Capture the cell that displays the provided text and extract its [x, y] central coordinate. 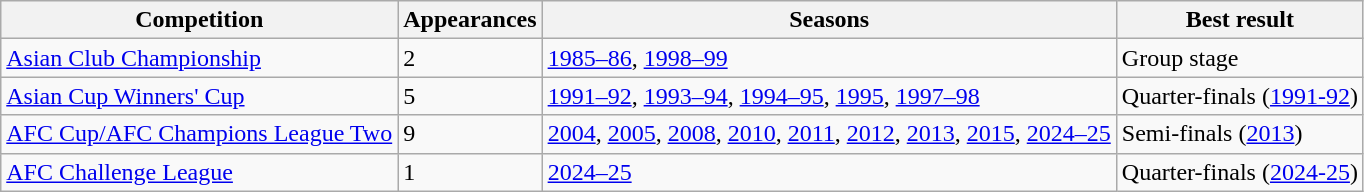
2024–25 [829, 172]
Competition [200, 20]
AFC Cup/AFC Champions League Two [200, 134]
Semi-finals (2013) [1240, 134]
2004, 2005, 2008, 2010, 2011, 2012, 2013, 2015, 2024–25 [829, 134]
Best result [1240, 20]
AFC Challenge League [200, 172]
Quarter-finals (1991-92) [1240, 96]
Seasons [829, 20]
Asian Cup Winners' Cup [200, 96]
1 [470, 172]
1991–92, 1993–94, 1994–95, 1995, 1997–98 [829, 96]
5 [470, 96]
Group stage [1240, 58]
1985–86, 1998–99 [829, 58]
Asian Club Championship [200, 58]
Appearances [470, 20]
9 [470, 134]
2 [470, 58]
Quarter-finals (2024-25) [1240, 172]
